Scan for the cell matching the given text and deliver its (x, y) coordinate at center. 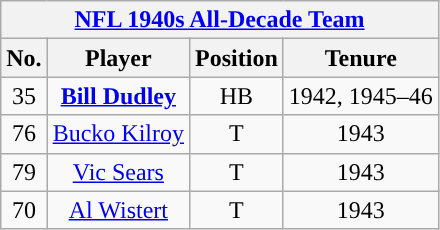
NFL 1940s All-Decade Team (220, 20)
1942, 1945–46 (360, 96)
Bill Dudley (118, 96)
70 (24, 210)
Bucko Kilroy (118, 134)
Tenure (360, 58)
Vic Sears (118, 172)
79 (24, 172)
No. (24, 58)
Position (237, 58)
HB (237, 96)
Al Wistert (118, 210)
35 (24, 96)
Player (118, 58)
76 (24, 134)
